Scan for the cell matching the given text and deliver its [X, Y] coordinate at center. 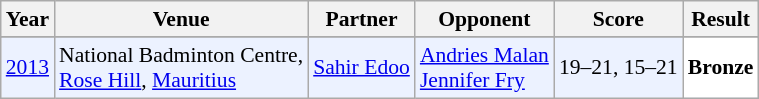
Result [721, 19]
Score [618, 19]
2013 [28, 68]
National Badminton Centre,Rose Hill, Mauritius [181, 68]
Opponent [484, 19]
Andries Malan Jennifer Fry [484, 68]
Bronze [721, 68]
Year [28, 19]
Sahir Edoo [362, 68]
Venue [181, 19]
19–21, 15–21 [618, 68]
Partner [362, 19]
